Locate the cell with the specified text and output its (x, y) center coordinate. 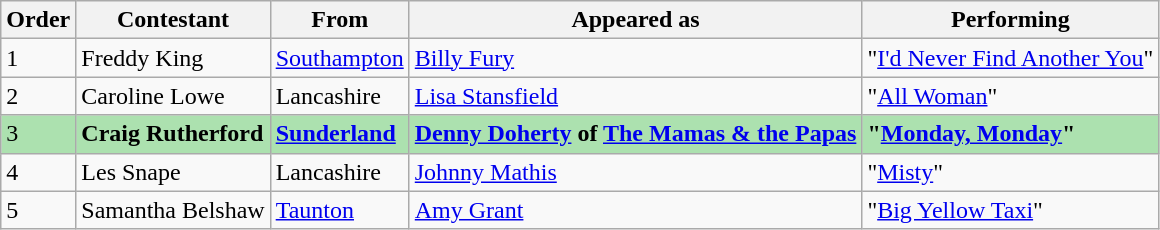
"I'd Never Find Another You" (1010, 58)
3 (38, 134)
Billy Fury (636, 58)
Craig Rutherford (173, 134)
Sunderland (340, 134)
Amy Grant (636, 210)
"All Woman" (1010, 96)
Performing (1010, 20)
4 (38, 172)
From (340, 20)
"Misty" (1010, 172)
5 (38, 210)
Contestant (173, 20)
"Monday, Monday" (1010, 134)
1 (38, 58)
Samantha Belshaw (173, 210)
Southampton (340, 58)
Denny Doherty of The Mamas & the Papas (636, 134)
Freddy King (173, 58)
Appeared as (636, 20)
Johnny Mathis (636, 172)
Order (38, 20)
Taunton (340, 210)
2 (38, 96)
Lisa Stansfield (636, 96)
"Big Yellow Taxi" (1010, 210)
Caroline Lowe (173, 96)
Les Snape (173, 172)
